Find where the given text appears and provide that cell's center as (x, y) coordinate. 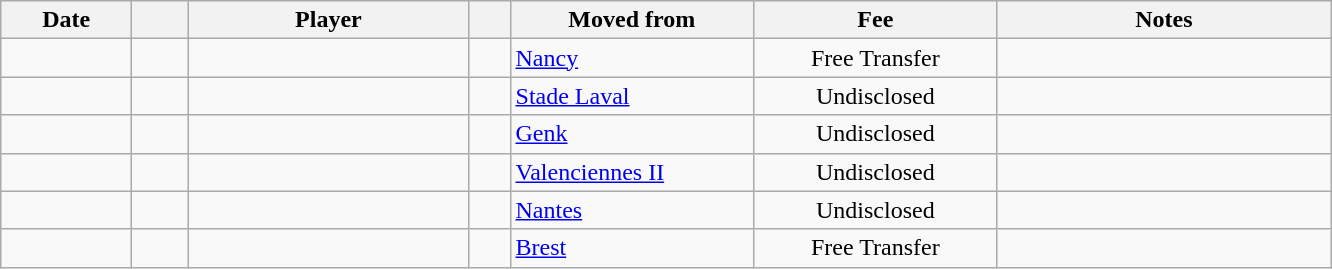
Stade Laval (632, 96)
Date (66, 20)
Nantes (632, 210)
Brest (632, 248)
Nancy (632, 58)
Valenciennes II (632, 172)
Notes (1164, 20)
Moved from (632, 20)
Genk (632, 134)
Player (328, 20)
Fee (876, 20)
